Locate the cell with the specified text and output its [x, y] center coordinate. 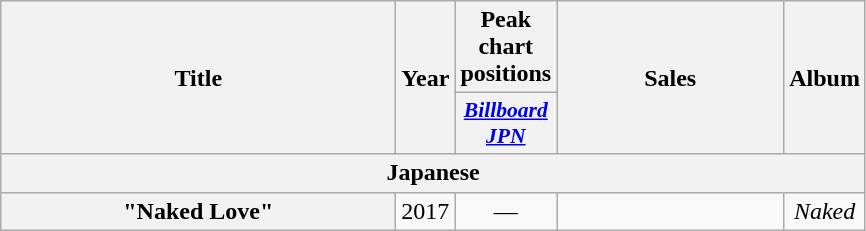
Peak chart positions [506, 47]
Japanese [434, 173]
— [506, 211]
Title [198, 78]
BillboardJPN [506, 124]
Naked [825, 211]
"Naked Love" [198, 211]
Sales [670, 78]
2017 [426, 211]
Album [825, 78]
Year [426, 78]
